Pinpoint the cell where the given text exists, returning its (X, Y) midpoint coordinate. 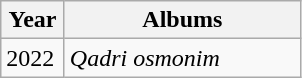
2022 (33, 58)
Year (33, 20)
Albums (182, 20)
Qadri osmonim (182, 58)
